Identify which cell holds the provided text, then report its (x, y) central coordinate. 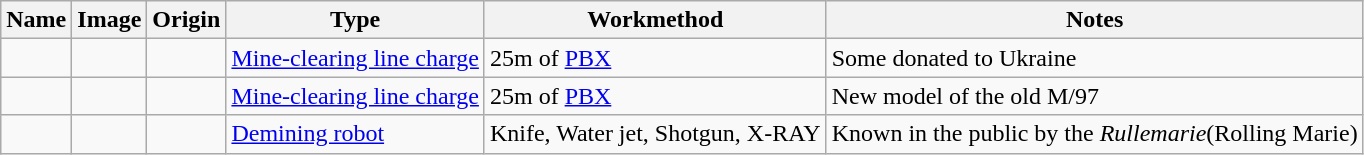
Origin (186, 20)
Workmethod (655, 20)
New model of the old M/97 (1094, 96)
Name (36, 20)
Notes (1094, 20)
Known in the public by the Rullemarie(Rolling Marie) (1094, 134)
Image (110, 20)
Some donated to Ukraine (1094, 58)
Type (356, 20)
Demining robot (356, 134)
Knife, Water jet, Shotgun, X-RAY (655, 134)
